Provide the [X, Y] coordinate of the cell's center where the given text is located.  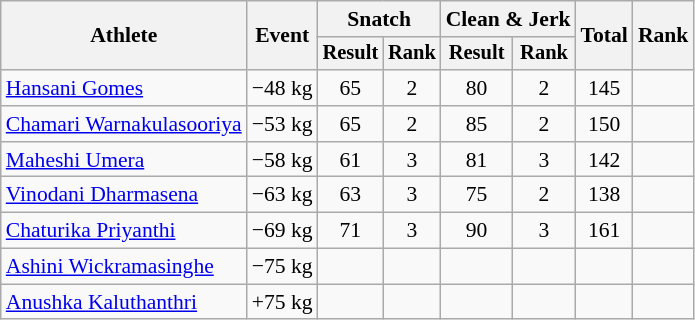
Hansani Gomes [124, 88]
161 [604, 231]
Snatch [380, 19]
80 [477, 88]
−63 kg [282, 195]
142 [604, 160]
Maheshi Umera [124, 160]
−75 kg [282, 267]
+75 kg [282, 302]
Total [604, 36]
81 [477, 160]
61 [351, 160]
Chamari Warnakulasooriya [124, 124]
−58 kg [282, 160]
Ashini Wickramasinghe [124, 267]
150 [604, 124]
145 [604, 88]
63 [351, 195]
90 [477, 231]
−53 kg [282, 124]
71 [351, 231]
Event [282, 36]
−48 kg [282, 88]
138 [604, 195]
75 [477, 195]
Clean & Jerk [508, 19]
Athlete [124, 36]
85 [477, 124]
Vinodani Dharmasena [124, 195]
−69 kg [282, 231]
Chaturika Priyanthi [124, 231]
Anushka Kaluthanthri [124, 302]
